Provide the [x, y] coordinate of the cell's center where the given text is located.  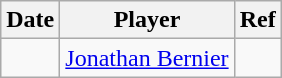
Ref [258, 20]
Player [147, 20]
Date [30, 20]
Jonathan Bernier [147, 58]
